For the text-containing cell, return its midpoint in (x, y) coordinate format. 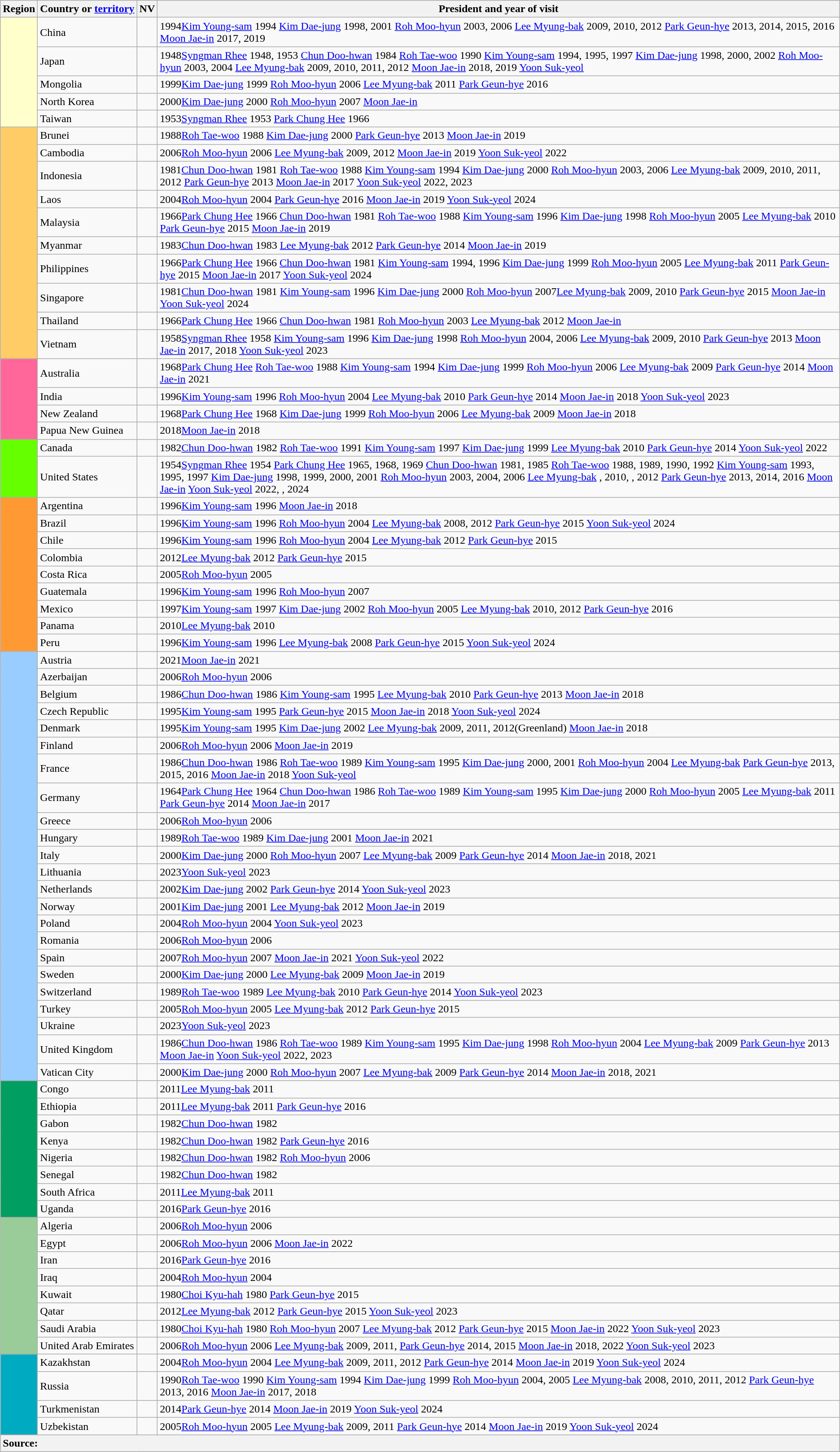
Laos (87, 199)
2004Roh Moo-hyun 2004 Park Geun-hye 2016 Moon Jae-in 2019 Yoon Suk-yeol 2024 (499, 199)
Australia (87, 374)
Uganda (87, 1209)
Mexico (87, 608)
Netherlands (87, 889)
Taiwan (87, 119)
1988Roh Tae-woo 1988 Kim Dae-jung 2000 Park Geun-hye 2013 Moon Jae-in 2019 (499, 136)
Singapore (87, 298)
1982Chun Doo-hwan 1982 Park Geun-hye 2016 (499, 1140)
2006Roh Moo-hyun 2006 Moon Jae-in 2019 (499, 745)
1980Choi Kyu-hah 1980 Roh Moo-hyun 2007 Lee Myung-bak 2012 Park Geun-hye 2015 Moon Jae-in 2022 Yoon Suk-yeol 2023 (499, 1329)
Spain (87, 958)
Gabon (87, 1123)
2012Lee Myung-bak 2012 Park Geun-hye 2015 (499, 557)
Canada (87, 448)
Guatemala (87, 591)
France (87, 769)
Greece (87, 821)
Senegal (87, 1175)
Lithuania (87, 872)
1953Syngman Rhee 1953 Park Chung Hee 1966 (499, 119)
Denmark (87, 728)
Malaysia (87, 222)
Japan (87, 61)
1996Kim Young-sam 1996 Roh Moo-hyun 2004 Lee Myung-bak 2012 Park Geun-hye 2015 (499, 540)
1989Roh Tae-woo 1989 Kim Dae-jung 2001 Moon Jae-in 2021 (499, 838)
United Arab Emirates (87, 1346)
1995Kim Young-sam 1995 Kim Dae-jung 2002 Lee Myung-bak 2009, 2011, 2012(Greenland) Moon Jae-in 2018 (499, 728)
India (87, 396)
Switzerland (87, 992)
Ethiopia (87, 1106)
Region (19, 9)
Argentina (87, 506)
Source: (420, 1443)
2005Roh Moo-hyun 2005 Lee Myung-bak 2009, 2011 Park Geun-hye 2014 Moon Jae-in 2019 Yoon Suk-yeol 2024 (499, 1426)
Brazil (87, 523)
1982Chun Doo-hwan 1982 Roh Tae-woo 1991 Kim Young-sam 1997 Kim Dae-jung 1999 Lee Myung-bak 2010 Park Geun-hye 2014 Yoon Suk-yeol 2022 (499, 448)
Russia (87, 1386)
1996Kim Young-sam 1996 Roh Moo-hyun 2004 Lee Myung-bak 2010 Park Geun-hye 2014 Moon Jae-in 2018 Yoon Suk-yeol 2023 (499, 396)
2006Roh Moo-hyun 2006 Moon Jae-in 2022 (499, 1243)
Sweden (87, 975)
2005Roh Moo-hyun 2005 Lee Myung-bak 2012 Park Geun-hye 2015 (499, 1009)
1999Kim Dae-jung 1999 Roh Moo-hyun 2006 Lee Myung-bak 2011 Park Geun-hye 2016 (499, 84)
2004Roh Moo-hyun 2004 Lee Myung-bak 2009, 2011, 2012 Park Geun-hye 2014 Moon Jae-in 2019 Yoon Suk-yeol 2024 (499, 1363)
2012Lee Myung-bak 2012 Park Geun-hye 2015 Yoon Suk-yeol 2023 (499, 1311)
2005Roh Moo-hyun 2005 (499, 574)
1995Kim Young-sam 1995 Park Geun-hye 2015 Moon Jae-in 2018 Yoon Suk-yeol 2024 (499, 711)
2004Roh Moo-hyun 2004 Yoon Suk-yeol 2023 (499, 924)
2014Park Geun-hye 2014 Moon Jae-in 2019 Yoon Suk-yeol 2024 (499, 1409)
1982Chun Doo-hwan 1982 Roh Moo-hyun 2006 (499, 1157)
Germany (87, 797)
Kuwait (87, 1294)
2001Kim Dae-jung 2001 Lee Myung-bak 2012 Moon Jae-in 2019 (499, 906)
2002Kim Dae-jung 2002 Park Geun-hye 2014 Yoon Suk-yeol 2023 (499, 889)
Azerbaijan (87, 677)
Country or territory (87, 9)
North Korea (87, 101)
Algeria (87, 1226)
1996Kim Young-sam 1996 Lee Myung-bak 2008 Park Geun-hye 2015 Yoon Suk-yeol 2024 (499, 643)
Nigeria (87, 1157)
Vatican City (87, 1072)
2000Kim Dae-jung 2000 Lee Myung-bak 2009 Moon Jae-in 2019 (499, 975)
2000Kim Dae-jung 2000 Roh Moo-hyun 2007 Moon Jae-in (499, 101)
Egypt (87, 1243)
Poland (87, 924)
Indonesia (87, 176)
Brunei (87, 136)
1968Park Chung Hee 1968 Kim Dae-jung 1999 Roh Moo-hyun 2006 Lee Myung-bak 2009 Moon Jae-in 2018 (499, 414)
Peru (87, 643)
South Africa (87, 1192)
1996Kim Young-sam 1996 Roh Moo-hyun 2007 (499, 591)
Vietnam (87, 344)
2006Roh Moo-hyun 2006 Lee Myung-bak 2009, 2012 Moon Jae-in 2019 Yoon Suk-yeol 2022 (499, 153)
1980Choi Kyu-hah 1980 Park Geun-hye 2015 (499, 1294)
Myanmar (87, 245)
Thailand (87, 321)
Romania (87, 941)
1989Roh Tae-woo 1989 Lee Myung-bak 2010 Park Geun-hye 2014 Yoon Suk-yeol 2023 (499, 992)
2004Roh Moo-hyun 2004 (499, 1277)
Iran (87, 1260)
Kenya (87, 1140)
Iraq (87, 1277)
Colombia (87, 557)
Italy (87, 855)
Chile (87, 540)
1968Park Chung Hee Roh Tae-woo 1988 Kim Young-sam 1994 Kim Dae-jung 1999 Roh Moo-hyun 2006 Lee Myung-bak 2009 Park Geun-hye 2014 Moon Jae-in 2021 (499, 374)
1986Chun Doo-hwan 1986 Kim Young-sam 1995 Lee Myung-bak 2010 Park Geun-hye 2013 Moon Jae-in 2018 (499, 694)
Mongolia (87, 84)
Philippines (87, 268)
Congo (87, 1089)
2006Roh Moo-hyun 2006 Lee Myung-bak 2009, 2011, Park Geun-hye 2014, 2015 Moon Jae-in 2018, 2022 Yoon Suk-yeol 2023 (499, 1346)
Panama (87, 626)
New Zealand (87, 414)
Hungary (87, 838)
1996Kim Young-sam 1996 Moon Jae-in 2018 (499, 506)
United Kingdom (87, 1049)
Kazakhstan (87, 1363)
2011Lee Myung-bak 2011 Park Geun-hye 2016 (499, 1106)
Qatar (87, 1311)
2007Roh Moo-hyun 2007 Moon Jae-in 2021 Yoon Suk-yeol 2022 (499, 958)
2021Moon Jae-in 2021 (499, 660)
1997Kim Young-sam 1997 Kim Dae-jung 2002 Roh Moo-hyun 2005 Lee Myung-bak 2010, 2012 Park Geun-hye 2016 (499, 608)
Saudi Arabia (87, 1329)
1983Chun Doo-hwan 1983 Lee Myung-bak 2012 Park Geun-hye 2014 Moon Jae-in 2019 (499, 245)
Uzbekistan (87, 1426)
Czech Republic (87, 711)
Costa Rica (87, 574)
1966Park Chung Hee 1966 Chun Doo-hwan 1981 Roh Moo-hyun 2003 Lee Myung-bak 2012 Moon Jae-in (499, 321)
Belgium (87, 694)
Papua New Guinea (87, 431)
2010Lee Myung-bak 2010 (499, 626)
President and year of visit (499, 9)
Turkey (87, 1009)
Finland (87, 745)
2018Moon Jae-in 2018 (499, 431)
United States (87, 477)
1996Kim Young-sam 1996 Roh Moo-hyun 2004 Lee Myung-bak 2008, 2012 Park Geun-hye 2015 Yoon Suk-yeol 2024 (499, 523)
Ukraine (87, 1026)
Turkmenistan (87, 1409)
Austria (87, 660)
Norway (87, 906)
Cambodia (87, 153)
China (87, 32)
NV (147, 9)
